Search for the cell housing the specified text and yield its (X, Y) center coordinate. 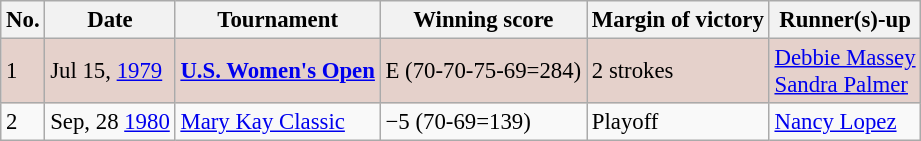
Runner(s)-up (845, 20)
Sep, 28 1980 (110, 122)
Margin of victory (678, 20)
Jul 15, 1979 (110, 72)
Date (110, 20)
−5 (70-69=139) (483, 122)
E (70-70-75-69=284) (483, 72)
1 (23, 72)
Debbie Massey Sandra Palmer (845, 72)
Nancy Lopez (845, 122)
Winning score (483, 20)
No. (23, 20)
Playoff (678, 122)
2 strokes (678, 72)
U.S. Women's Open (278, 72)
Mary Kay Classic (278, 122)
2 (23, 122)
Tournament (278, 20)
